Provide the (X, Y) coordinate of the cell's center where the given text is located.  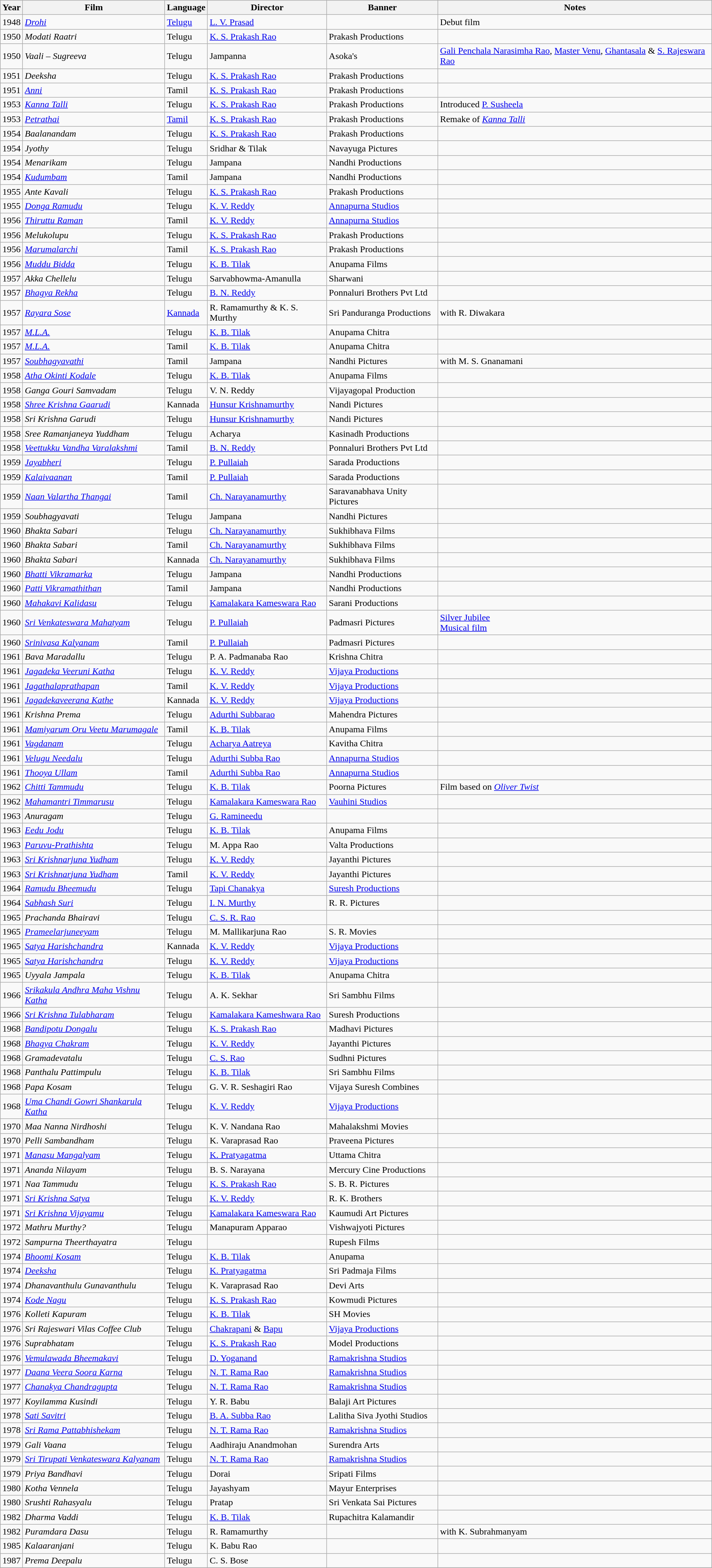
Chanakya Chandragupta (94, 1387)
Chitti Tammudu (94, 787)
Puramdara Dasu (94, 1531)
Koyilamma Kusindi (94, 1401)
Sri Krishna Garudi (94, 419)
Sudhni Pictures (382, 1058)
Kanna Talli (94, 105)
Soubhagyavati (94, 516)
Kaumudi Art Pictures (382, 1213)
Prema Deepalu (94, 1560)
Kudumbam (94, 177)
Anuragam (94, 816)
Gali Vaana (94, 1445)
Prachanda Bhairavi (94, 917)
A. K. Sekhar (267, 995)
Naan Valartha Thangai (94, 497)
Modati Raatri (94, 37)
Mahakavi Kalidasu (94, 603)
Vaali – Sugreeva (94, 56)
Kamalakara Kameshwara Rao (267, 1015)
Sri Tirupati Venkateswara Kalyanam (94, 1459)
Mahalakshmi Movies (382, 1126)
Aadhiraju Anandmohan (267, 1445)
Sri Venkata Sai Pictures (382, 1503)
Soubhagyavathi (94, 361)
Mathru Murthy? (94, 1228)
Bhagya Chakram (94, 1043)
Suprabhatam (94, 1343)
Daana Veera Soora Karna (94, 1372)
Melukolupu (94, 235)
Sri Venkateswara Mahatyam (94, 622)
M. Mallikarjuna Rao (267, 932)
Akka Chellelu (94, 278)
Dorai (267, 1474)
Ramudu Bheemudu (94, 888)
Remake of Kanna Talli (575, 119)
Srikakula Andhra Maha Vishnu Katha (94, 995)
C. S. Bose (267, 1560)
Jagadeka Veeruni Katha (94, 671)
Kalaivaanan (94, 477)
Shree Krishna Gaarudi (94, 404)
Jayabheri (94, 463)
with M. S. Gnanamani (575, 361)
B. A. Subba Rao (267, 1416)
Mayur Enterprises (382, 1488)
Krishna Prema (94, 715)
R. Ramamurthy (267, 1531)
Rupesh Films (382, 1242)
Bandipotu Dongalu (94, 1029)
1985 (11, 1546)
Patti Vikramathithan (94, 588)
Valta Productions (382, 845)
Dhanavanthulu Gunavanthulu (94, 1285)
Petrathai (94, 119)
Sabhash Suri (94, 903)
Paruvu-Prathishta (94, 845)
Sri Rama Pattabhishekam (94, 1430)
Vagdanam (94, 744)
Baalanandam (94, 134)
B. S. Narayana (267, 1170)
G. V. R. Seshagiri Rao (267, 1087)
G. Ramineedu (267, 816)
Kavitha Chitra (382, 744)
Film (94, 8)
Saravanabhava Unity Pictures (382, 497)
Sri Krishna Tulabharam (94, 1015)
C. S. R. Rao (267, 917)
Devi Arts (382, 1285)
Sampurna Theerthayatra (94, 1242)
Bava Maradallu (94, 657)
Kowmudi Pictures (382, 1300)
with K. Subrahmanyam (575, 1531)
Surendra Arts (382, 1445)
Director (267, 8)
Maa Nanna Nirdhoshi (94, 1126)
Srinivasa Kalyanam (94, 642)
Priya Bandhavi (94, 1474)
K. Babu Rao (267, 1546)
Sati Savitri (94, 1416)
D. Yoganand (267, 1358)
Velugu Needalu (94, 758)
Uma Chandi Gowri Shankarula Katha (94, 1106)
Mercury Cine Productions (382, 1170)
Sri Padmaja Films (382, 1271)
Bhagya Rekha (94, 293)
S. R. Movies (382, 932)
Jagadekaveerana Kathe (94, 700)
Adurthi Subbarao (267, 715)
Drohi (94, 22)
Notes (575, 8)
Acharya (267, 433)
Sri Krishna Vijayamu (94, 1213)
Donga Ramudu (94, 206)
Thooya Ullam (94, 773)
Manapuram Apparao (267, 1228)
Year (11, 8)
Ante Kavali (94, 191)
Pelli Sambandham (94, 1140)
L. V. Prasad (267, 22)
C. S. Rao (267, 1058)
Kotha Vennela (94, 1488)
1987 (11, 1560)
Madhavi Pictures (382, 1029)
Jagathalaprathapan (94, 686)
Gramadevatalu (94, 1058)
Chakrapani & Bapu (267, 1329)
I. N. Murthy (267, 903)
Lalitha Siva Jyothi Studios (382, 1416)
Ganga Gouri Samvadam (94, 390)
Banner (382, 8)
Anni (94, 90)
Film based on Oliver Twist (575, 787)
Mahendra Pictures (382, 715)
S. B. R. Pictures (382, 1184)
Jampanna (267, 56)
K. V. Nandana Rao (267, 1126)
Poorna Pictures (382, 787)
M. Appa Rao (267, 845)
Dharma Vaddi (94, 1517)
Bhatti Vikramarka (94, 574)
R. K. Brothers (382, 1199)
Debut film (575, 22)
Kalaaranjani (94, 1546)
Introduced P. Susheela (575, 105)
Sri Krishna Satya (94, 1199)
with R. Diwakara (575, 313)
Jyothy (94, 148)
Muddu Bidda (94, 264)
Sharwani (382, 278)
Naa Tammudu (94, 1184)
Language (186, 8)
Krishna Chitra (382, 657)
Vauhini Studios (382, 801)
Kode Nagu (94, 1300)
Vijaya Suresh Combines (382, 1087)
Sarvabhowma-Amanulla (267, 278)
Rupachitra Kalamandir (382, 1517)
Vishwajyoti Pictures (382, 1228)
Panthalu Pattimpulu (94, 1072)
Kolleti Kapuram (94, 1314)
Rayara Sose (94, 313)
Bhoomi Kosam (94, 1256)
Balaji Art Pictures (382, 1401)
Sri Panduranga Productions (382, 313)
Sarani Productions (382, 603)
Atha Okinti Kodale (94, 375)
Sridhar & Tilak (267, 148)
Asoka's (382, 56)
Gali Penchala Narasimha Rao, Master Venu, Ghantasala & S. Rajeswara Rao (575, 56)
Vijayagopal Production (382, 390)
Menarikam (94, 162)
Sripati Films (382, 1474)
Sree Ramanjaneya Yuddham (94, 433)
Sri Rajeswari Vilas Coffee Club (94, 1329)
R. R. Pictures (382, 903)
Eedu Jodu (94, 830)
Tapi Chanakya (267, 888)
Uttama Chitra (382, 1155)
Anupama (382, 1256)
Pratap (267, 1503)
Mahamantri Timmarusu (94, 801)
Navayuga Pictures (382, 148)
Marumalarchi (94, 250)
Mamiyarum Oru Veetu Marumagale (94, 729)
P. A. Padmanaba Rao (267, 657)
Manasu Mangalyam (94, 1155)
Thiruttu Raman (94, 221)
Prameelarjuneeyam (94, 932)
Srushti Rahasyalu (94, 1503)
SH Movies (382, 1314)
Uyyala Jampala (94, 975)
Model Productions (382, 1343)
Jayashyam (267, 1488)
Kasinadh Productions (382, 433)
Veettukku Vandha Varalakshmi (94, 448)
Praveena Pictures (382, 1140)
Acharya Aatreya (267, 744)
Papa Kosam (94, 1087)
V. N. Reddy (267, 390)
R. Ramamurthy & K. S. Murthy (267, 313)
Silver JubileeMusical film (575, 622)
Ananda Nilayam (94, 1170)
Y. R. Babu (267, 1401)
Vemulawada Bheemakavi (94, 1358)
1948 (11, 22)
